For the text-containing cell, return its midpoint in [X, Y] coordinate format. 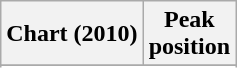
Chart (2010) [72, 34]
Peakposition [189, 34]
